From the cell containing the given text, extract its center point as (X, Y) coordinate. 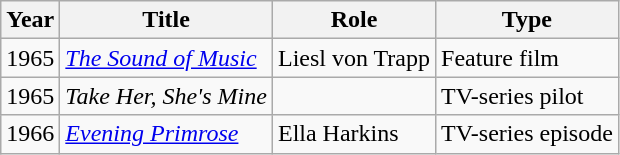
1966 (30, 134)
Type (528, 20)
Evening Primrose (166, 134)
Role (354, 20)
Title (166, 20)
Feature film (528, 58)
Ella Harkins (354, 134)
TV-series episode (528, 134)
The Sound of Music (166, 58)
Take Her, She's Mine (166, 96)
TV-series pilot (528, 96)
Liesl von Trapp (354, 58)
Year (30, 20)
